Pinpoint the cell where the given text exists, returning its (x, y) midpoint coordinate. 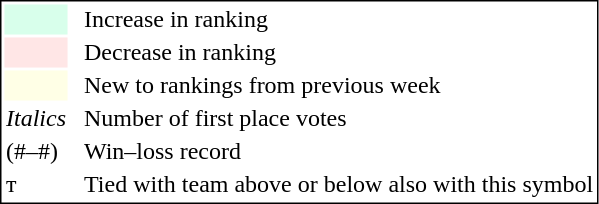
Increase in ranking (338, 19)
New to rankings from previous week (338, 85)
Win–loss record (338, 151)
Number of first place votes (338, 119)
Decrease in ranking (338, 53)
Tied with team above or below also with this symbol (338, 185)
Italics (36, 119)
т (36, 185)
(#–#) (36, 151)
